Scan for the cell matching the given text and deliver its (X, Y) coordinate at center. 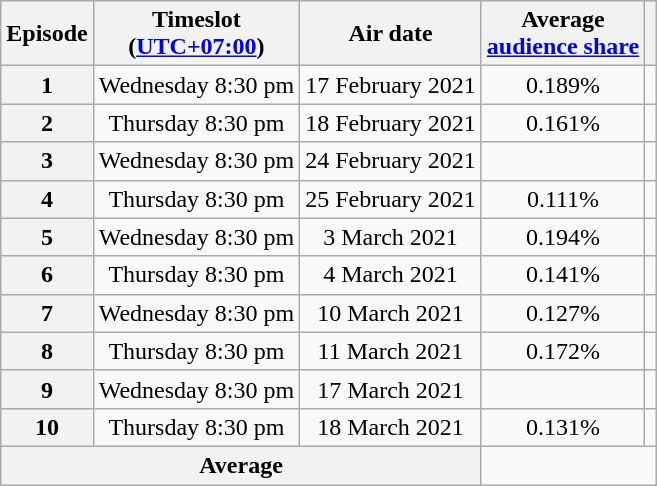
0.172% (562, 351)
1 (47, 85)
2 (47, 123)
7 (47, 313)
18 March 2021 (391, 427)
Average (242, 465)
25 February 2021 (391, 199)
3 (47, 161)
0.111% (562, 199)
5 (47, 237)
9 (47, 389)
0.127% (562, 313)
4 March 2021 (391, 275)
3 March 2021 (391, 237)
11 March 2021 (391, 351)
18 February 2021 (391, 123)
8 (47, 351)
0.131% (562, 427)
Timeslot(UTC+07:00) (196, 34)
0.141% (562, 275)
17 March 2021 (391, 389)
0.161% (562, 123)
10 (47, 427)
Air date (391, 34)
Averageaudience share (562, 34)
Episode (47, 34)
24 February 2021 (391, 161)
6 (47, 275)
17 February 2021 (391, 85)
4 (47, 199)
0.189% (562, 85)
10 March 2021 (391, 313)
0.194% (562, 237)
